Scan for the cell matching the given text and deliver its [X, Y] coordinate at center. 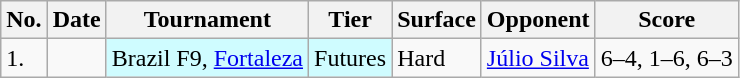
Score [666, 20]
1. [24, 58]
Tournament [207, 20]
Date [76, 20]
Júlio Silva [538, 58]
Hard [437, 58]
Opponent [538, 20]
Tier [350, 20]
No. [24, 20]
Futures [350, 58]
Brazil F9, Fortaleza [207, 58]
6–4, 1–6, 6–3 [666, 58]
Surface [437, 20]
